Determine the [x, y] coordinate at the center of the cell enclosing the given text.  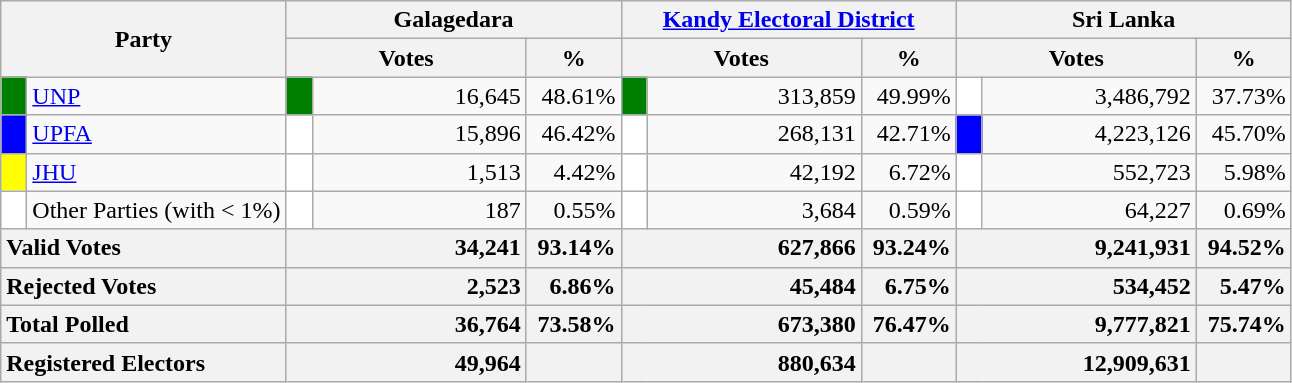
Sri Lanka [1124, 20]
64,227 [1089, 210]
552,723 [1089, 172]
5.47% [1244, 286]
3,486,792 [1089, 96]
Total Polled [144, 324]
42,192 [754, 172]
534,452 [1076, 286]
Party [144, 39]
268,131 [754, 134]
0.55% [574, 210]
6.75% [908, 286]
37.73% [1244, 96]
6.72% [908, 172]
JHU [156, 172]
12,909,631 [1076, 362]
94.52% [1244, 248]
673,380 [741, 324]
46.42% [574, 134]
93.24% [908, 248]
73.58% [574, 324]
0.69% [1244, 210]
Registered Electors [144, 362]
2,523 [406, 286]
45.70% [1244, 134]
16,645 [419, 96]
49.99% [908, 96]
45,484 [741, 286]
15,896 [419, 134]
6.86% [574, 286]
313,859 [754, 96]
UNP [156, 96]
76.47% [908, 324]
36,764 [406, 324]
Other Parties (with < 1%) [156, 210]
5.98% [1244, 172]
4,223,126 [1089, 134]
9,777,821 [1076, 324]
627,866 [741, 248]
880,634 [741, 362]
48.61% [574, 96]
Rejected Votes [144, 286]
4.42% [574, 172]
34,241 [406, 248]
42.71% [908, 134]
93.14% [574, 248]
187 [419, 210]
Valid Votes [144, 248]
49,964 [406, 362]
3,684 [754, 210]
Galagedara [454, 20]
UPFA [156, 134]
75.74% [1244, 324]
9,241,931 [1076, 248]
1,513 [419, 172]
0.59% [908, 210]
Kandy Electoral District [788, 20]
